Locate the cell with the specified text and output its [X, Y] center coordinate. 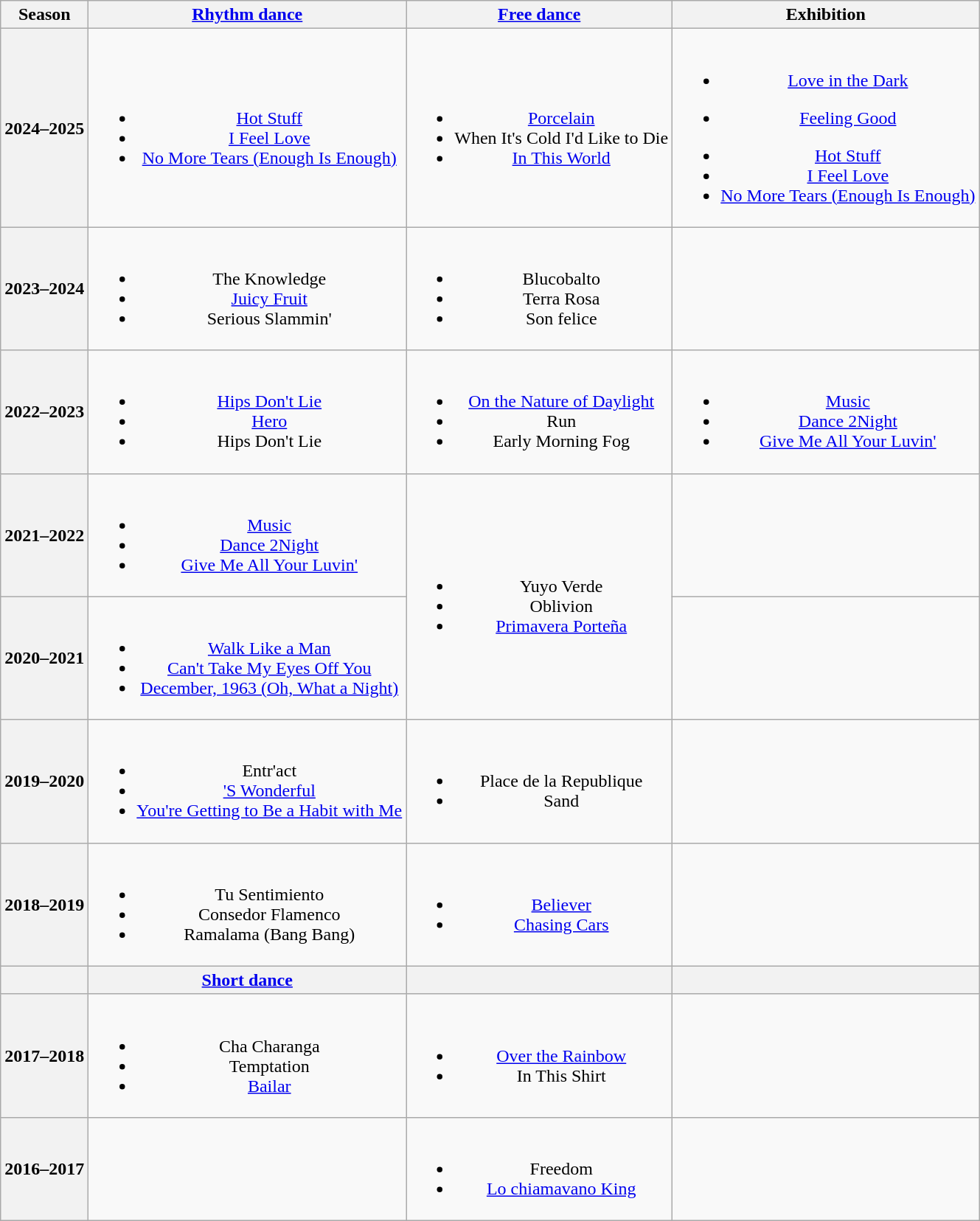
2019–2020 [44, 782]
Love in the Dark Feeling Good Hot StuffI Feel Love No More Tears (Enough Is Enough) [826, 128]
Place de la Republique Sand [540, 782]
2021–2022 [44, 535]
Tu Sentimiento Consedor Flamenco Ramalama (Bang Bang) [248, 904]
2024–2025 [44, 128]
2023–2024 [44, 289]
Believer Chasing Cars [540, 904]
On the Nature of Daylight Run Early Morning Fog [540, 411]
Rhythm dance [248, 15]
2017–2018 [44, 1056]
Yuyo Verde OblivionPrimavera Porteña [540, 596]
Freedom Lo chiamavano King [540, 1169]
Hips Don't Lie Hero Hips Don't Lie [248, 411]
Over the Rainbow In This Shirt [540, 1056]
Season [44, 15]
PorcelainWhen It's Cold I'd Like to DieIn This World [540, 128]
2016–2017 [44, 1169]
Cha Charanga Temptation Bailar [248, 1056]
The Knowledge Juicy Fruit Serious Slammin' [248, 289]
Entr'act 'S Wonderful You're Getting to Be a Habit with Me [248, 782]
2020–2021 [44, 658]
Hot StuffI Feel Love No More Tears (Enough Is Enough) [248, 128]
Walk Like a Man Can't Take My Eyes Off You December, 1963 (Oh, What a Night) [248, 658]
Exhibition [826, 15]
Blucobalto Terra Rosa Son felice [540, 289]
2018–2019 [44, 904]
Free dance [540, 15]
Short dance [248, 980]
2022–2023 [44, 411]
